Output the (X, Y) coordinate of the center of the cell containing the given text.  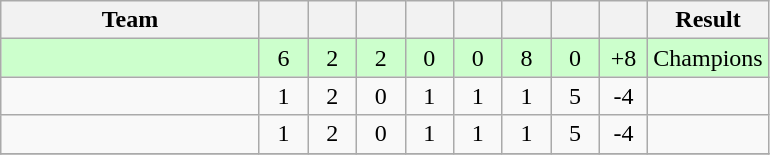
Team (130, 20)
8 (526, 58)
Champions (708, 58)
Result (708, 20)
6 (284, 58)
+8 (624, 58)
